Extract the (x, y) coordinate from the center of the cell holding the provided text.  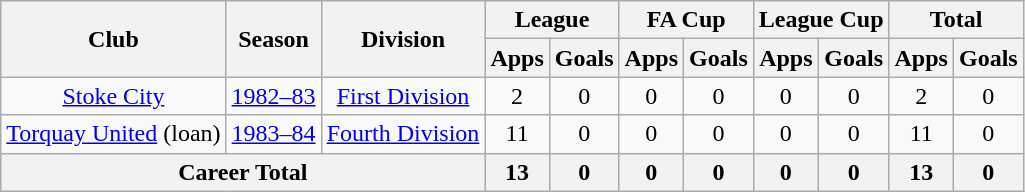
League Cup (821, 20)
1982–83 (274, 96)
Season (274, 39)
Stoke City (114, 96)
FA Cup (686, 20)
1983–84 (274, 134)
First Division (403, 96)
Career Total (243, 172)
Club (114, 39)
League (552, 20)
Division (403, 39)
Fourth Division (403, 134)
Total (956, 20)
Torquay United (loan) (114, 134)
